Return the (x, y) coordinate for the center point of the cell that contains the specified text.  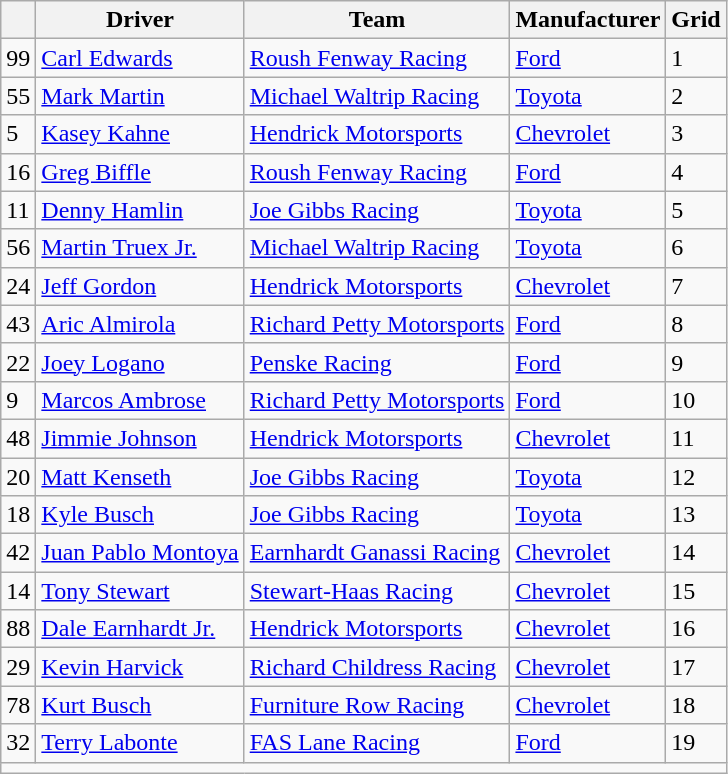
Tony Stewart (140, 591)
Driver (140, 20)
22 (18, 362)
43 (18, 324)
Dale Earnhardt Jr. (140, 629)
Manufacturer (588, 20)
88 (18, 629)
Stewart-Haas Racing (377, 591)
Matt Kenseth (140, 477)
Penske Racing (377, 362)
6 (696, 248)
24 (18, 286)
Aric Almirola (140, 324)
13 (696, 515)
Carl Edwards (140, 58)
55 (18, 96)
Kurt Busch (140, 705)
8 (696, 324)
10 (696, 400)
Kyle Busch (140, 515)
Joey Logano (140, 362)
Earnhardt Ganassi Racing (377, 553)
3 (696, 134)
7 (696, 286)
20 (18, 477)
Kevin Harvick (140, 667)
1 (696, 58)
19 (696, 743)
17 (696, 667)
Greg Biffle (140, 172)
Juan Pablo Montoya (140, 553)
Kasey Kahne (140, 134)
32 (18, 743)
Grid (696, 20)
29 (18, 667)
4 (696, 172)
Jimmie Johnson (140, 438)
Team (377, 20)
Martin Truex Jr. (140, 248)
99 (18, 58)
78 (18, 705)
56 (18, 248)
12 (696, 477)
42 (18, 553)
15 (696, 591)
Richard Childress Racing (377, 667)
Denny Hamlin (140, 210)
Terry Labonte (140, 743)
Jeff Gordon (140, 286)
Mark Martin (140, 96)
Furniture Row Racing (377, 705)
2 (696, 96)
Marcos Ambrose (140, 400)
48 (18, 438)
FAS Lane Racing (377, 743)
